Provide the (X, Y) coordinate of the cell's center where the given text is located.  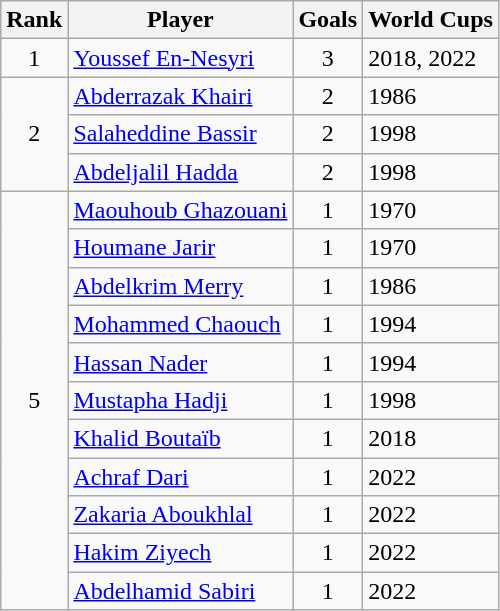
5 (34, 400)
Maouhoub Ghazouani (180, 210)
Zakaria Aboukhlal (180, 515)
2018, 2022 (431, 58)
Mohammed Chaouch (180, 324)
Player (180, 20)
Goals (328, 20)
Salaheddine Bassir (180, 134)
Abdelhamid Sabiri (180, 591)
Khalid Boutaïb (180, 438)
Achraf Dari (180, 477)
Abdelkrim Merry (180, 286)
Mustapha Hadji (180, 400)
Abderrazak Khairi (180, 96)
Hakim Ziyech (180, 553)
Abdeljalil Hadda (180, 172)
World Cups (431, 20)
2018 (431, 438)
Houmane Jarir (180, 248)
Rank (34, 20)
Hassan Nader (180, 362)
3 (328, 58)
Youssef En-Nesyri (180, 58)
